Locate the cell with the specified text and output its (x, y) center coordinate. 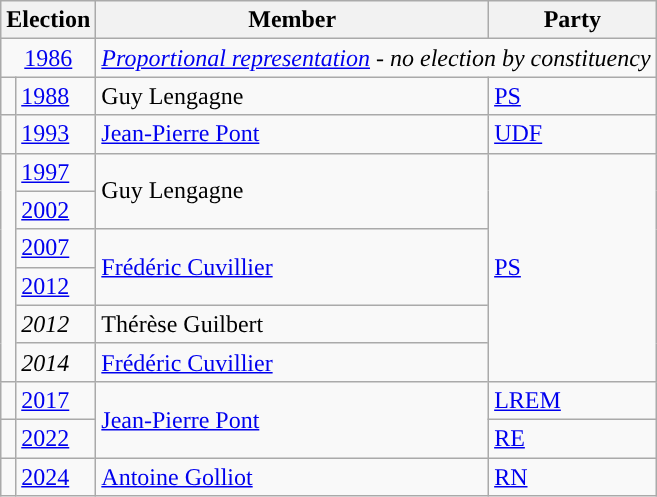
2024 (56, 477)
Election (48, 20)
LREM (572, 400)
UDF (572, 134)
1986 (48, 58)
2022 (56, 438)
RN (572, 477)
1997 (56, 172)
Proportional representation - no election by constituency (376, 58)
2007 (56, 248)
2002 (56, 210)
1993 (56, 134)
Antoine Golliot (292, 477)
Party (572, 20)
Thérèse Guilbert (292, 324)
Member (292, 20)
RE (572, 438)
2017 (56, 400)
2014 (56, 362)
1988 (56, 96)
